From the cell containing the given text, extract its center point as [X, Y] coordinate. 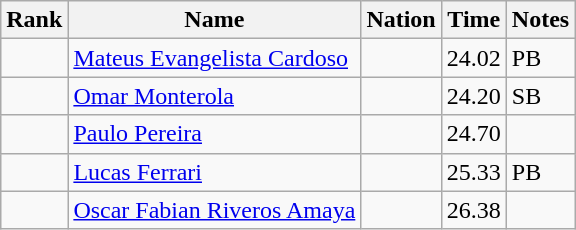
24.20 [474, 96]
Time [474, 20]
Omar Monterola [214, 96]
Paulo Pereira [214, 134]
24.02 [474, 58]
Name [214, 20]
Rank [34, 20]
25.33 [474, 172]
26.38 [474, 210]
Nation [401, 20]
Oscar Fabian Riveros Amaya [214, 210]
Lucas Ferrari [214, 172]
Notes [540, 20]
24.70 [474, 134]
SB [540, 96]
Mateus Evangelista Cardoso [214, 58]
